Provide the (x, y) coordinate of the cell's center where the given text is located.  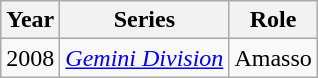
Role (273, 20)
Series (144, 20)
Year (30, 20)
2008 (30, 58)
Gemini Division (144, 58)
Amasso (273, 58)
